Identify which cell holds the provided text, then report its (x, y) central coordinate. 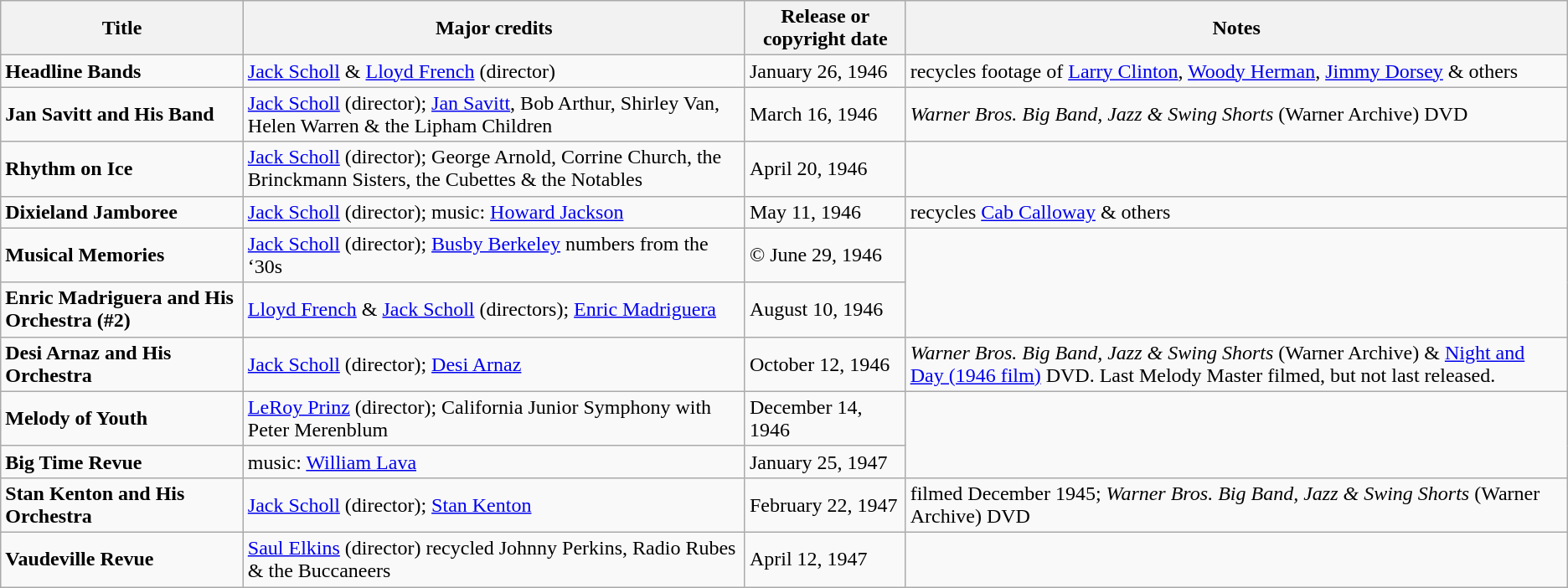
Warner Bros. Big Band, Jazz & Swing Shorts (Warner Archive) DVD (1236, 114)
February 22, 1947 (825, 504)
LeRoy Prinz (director); California Junior Symphony with Peter Merenblum (494, 419)
Headline Bands (122, 71)
Saul Elkins (director) recycled Johnny Perkins, Radio Rubes & the Buccaneers (494, 560)
Jack Scholl & Lloyd French (director) (494, 71)
January 26, 1946 (825, 71)
May 11, 1946 (825, 212)
Jack Scholl (director); George Arnold, Corrine Church, the Brinckmann Sisters, the Cubettes & the Notables (494, 169)
recycles Cab Calloway & others (1236, 212)
Stan Kenton and His Orchestra (122, 504)
Dixieland Jamboree (122, 212)
Release or copyright date (825, 28)
Vaudeville Revue (122, 560)
January 25, 1947 (825, 462)
Jack Scholl (director); Stan Kenton (494, 504)
recycles footage of Larry Clinton, Woody Herman, Jimmy Dorsey & others (1236, 71)
Warner Bros. Big Band, Jazz & Swing Shorts (Warner Archive) & Night and Day (1946 film) DVD. Last Melody Master filmed, but not last released. (1236, 364)
Jack Scholl (director); music: Howard Jackson (494, 212)
Rhythm on Ice (122, 169)
Jack Scholl (director); Jan Savitt, Bob Arthur, Shirley Van, Helen Warren & the Lipham Children (494, 114)
Jack Scholl (director); Desi Arnaz (494, 364)
Enric Madriguera and His Orchestra (#2) (122, 310)
Jan Savitt and His Band (122, 114)
Lloyd French & Jack Scholl (directors); Enric Madriguera (494, 310)
Jack Scholl (director); Busby Berkeley numbers from the ‘30s (494, 255)
© June 29, 1946 (825, 255)
April 12, 1947 (825, 560)
October 12, 1946 (825, 364)
Melody of Youth (122, 419)
music: William Lava (494, 462)
March 16, 1946 (825, 114)
filmed December 1945; Warner Bros. Big Band, Jazz & Swing Shorts (Warner Archive) DVD (1236, 504)
Big Time Revue (122, 462)
Title (122, 28)
Desi Arnaz and His Orchestra (122, 364)
Notes (1236, 28)
Musical Memories (122, 255)
Major credits (494, 28)
December 14, 1946 (825, 419)
April 20, 1946 (825, 169)
August 10, 1946 (825, 310)
